Provide the [X, Y] coordinate of the cell's center where the given text is located.  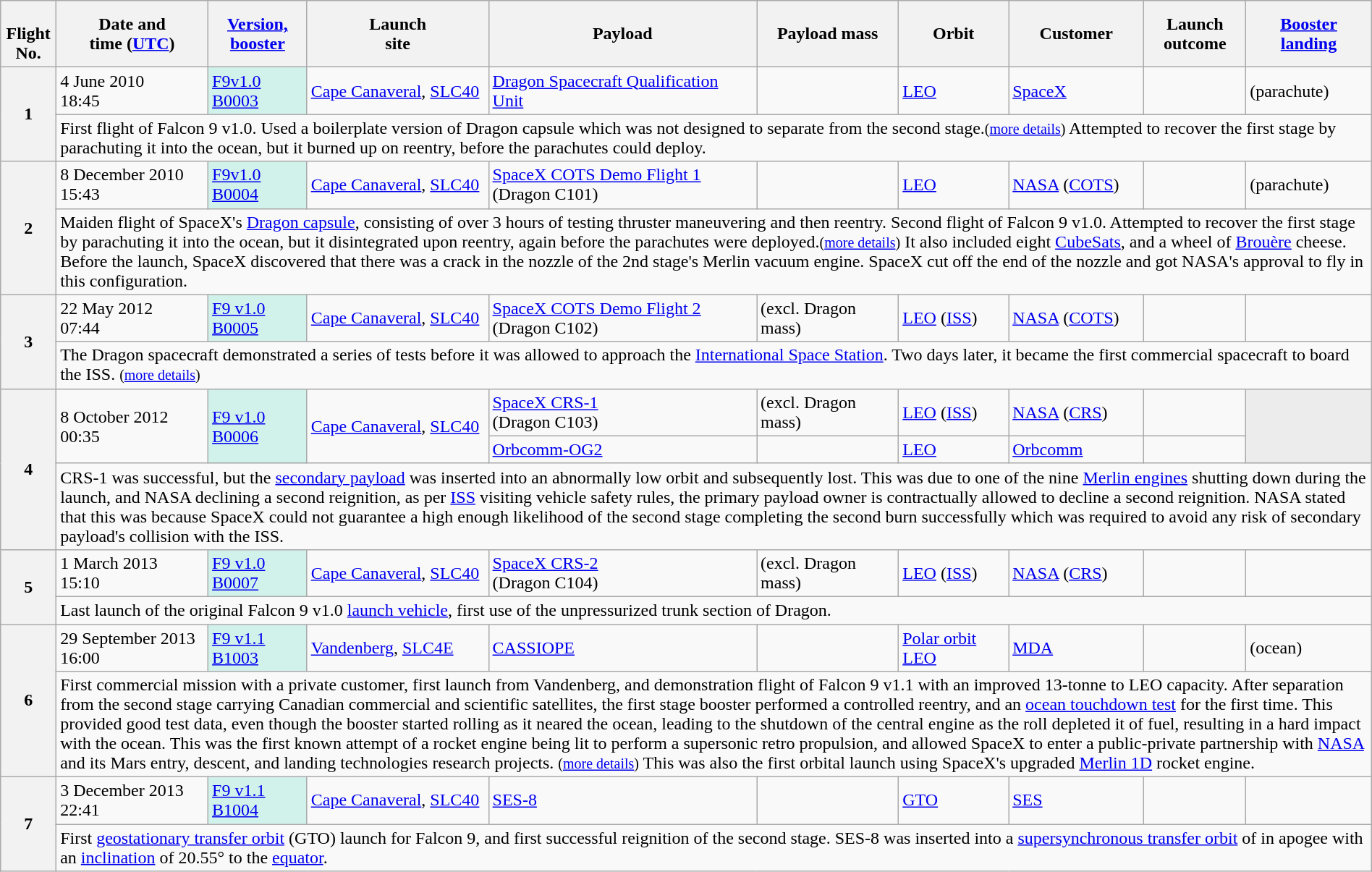
1 March 201315:10 [132, 573]
Launchsite [398, 34]
Last launch of the original Falcon 9 v1.0 launch vehicle, first use of the unpressurized trunk section of Dragon. [714, 610]
Payload mass [828, 34]
SpaceX CRS-2(Dragon C104) [622, 573]
SpaceX COTS Demo Flight 1 (Dragon C101) [622, 185]
4 June 201018:45 [132, 91]
8 December 201015:43 [132, 185]
Launchoutcome [1195, 34]
Vandenberg, SLC4E [398, 647]
F9 v1.0B0005 [258, 318]
1 [29, 114]
5 [29, 586]
SpaceX [1077, 91]
Customer [1077, 34]
F9 v1.0B0006 [258, 426]
2 [29, 228]
MDA [1077, 647]
F9v1.0B0004 [258, 185]
Payload [622, 34]
22 May 201207:44 [132, 318]
Polar orbit LEO [954, 647]
Orbcomm-OG2 [622, 449]
SES [1077, 800]
F9 v1.0B0007 [258, 573]
7 [29, 824]
3 [29, 342]
F9 v1.1B1004 [258, 800]
F9 v1.1B1003 [258, 647]
8 October 201200:35 [132, 426]
F9v1.0B0003 [258, 91]
(ocean) [1309, 647]
3 December 201322:41 [132, 800]
Dragon Spacecraft Qualification Unit [622, 91]
4 [29, 469]
Orbit [954, 34]
29 September 201316:00 [132, 647]
Flight No. [29, 34]
SpaceX CRS-1(Dragon C103) [622, 412]
Date andtime (UTC) [132, 34]
Orbcomm [1077, 449]
Boosterlanding [1309, 34]
SpaceX COTS Demo Flight 2(Dragon C102) [622, 318]
6 [29, 700]
CASSIOPE [622, 647]
GTO [954, 800]
Version,booster [258, 34]
SES-8 [622, 800]
